Capture the cell that displays the provided text and extract its [x, y] central coordinate. 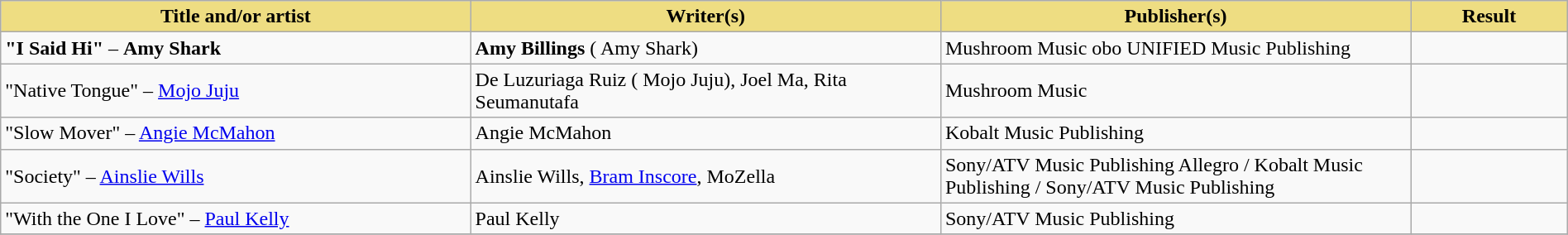
Sony/ATV Music Publishing Allegro / Kobalt Music Publishing / Sony/ATV Music Publishing [1175, 175]
"With the One I Love" – Paul Kelly [236, 218]
Amy Billings ( Amy Shark) [705, 48]
Mushroom Music [1175, 91]
Sony/ATV Music Publishing [1175, 218]
"Society" – Ainslie Wills [236, 175]
"I Said Hi" – Amy Shark [236, 48]
De Luzuriaga Ruiz ( Mojo Juju), Joel Ma, Rita Seumanutafa [705, 91]
Ainslie Wills, Bram Inscore, MoZella [705, 175]
Mushroom Music obo UNIFIED Music Publishing [1175, 48]
Title and/or artist [236, 17]
Result [1489, 17]
Publisher(s) [1175, 17]
Angie McMahon [705, 133]
Kobalt Music Publishing [1175, 133]
"Native Tongue" – Mojo Juju [236, 91]
Paul Kelly [705, 218]
"Slow Mover" – Angie McMahon [236, 133]
Writer(s) [705, 17]
